Extract the (x, y) coordinate from the center of the cell holding the provided text.  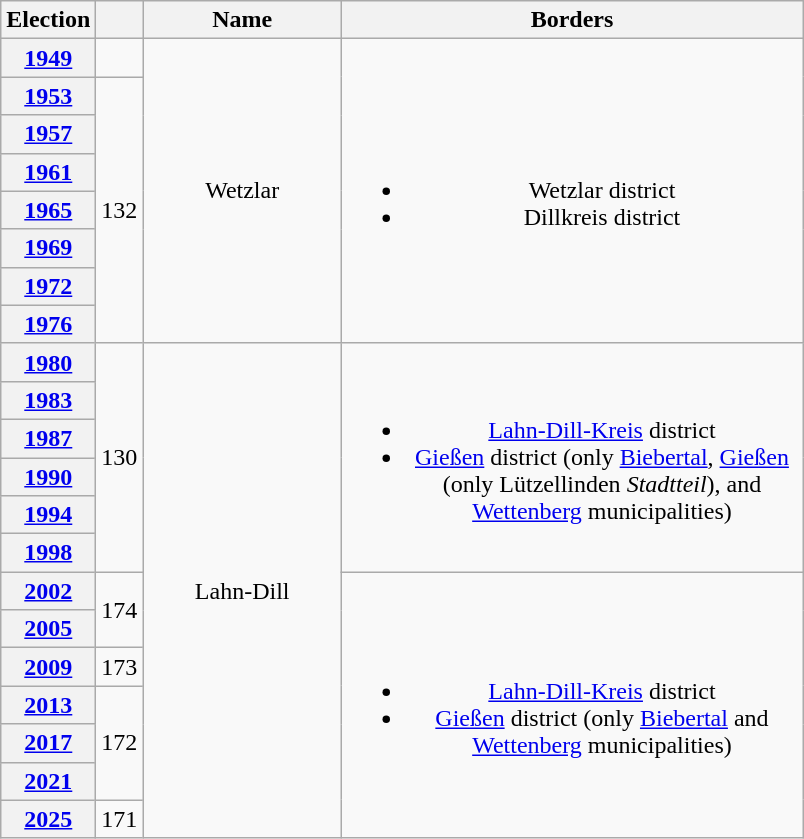
2013 (48, 705)
1994 (48, 515)
2009 (48, 667)
1949 (48, 58)
Lahn-Dill-Kreis districtGießen district (only Biebertal and Wettenberg municipalities) (572, 705)
Borders (572, 20)
Election (48, 20)
Name (242, 20)
1976 (48, 324)
171 (120, 819)
1983 (48, 400)
2005 (48, 629)
2025 (48, 819)
1998 (48, 553)
1965 (48, 210)
Lahn-Dill (242, 590)
Wetzlar districtDillkreis district (572, 191)
173 (120, 667)
1987 (48, 438)
1953 (48, 96)
Wetzlar (242, 191)
1961 (48, 172)
2021 (48, 781)
2002 (48, 591)
1990 (48, 477)
172 (120, 743)
1969 (48, 248)
Lahn-Dill-Kreis districtGießen district (only Biebertal, Gießen (only Lützellinden Stadtteil), and Wettenberg municipalities) (572, 457)
2017 (48, 743)
132 (120, 210)
1957 (48, 134)
1972 (48, 286)
174 (120, 610)
130 (120, 457)
1980 (48, 362)
